Output the (x, y) coordinate of the center of the cell containing the given text.  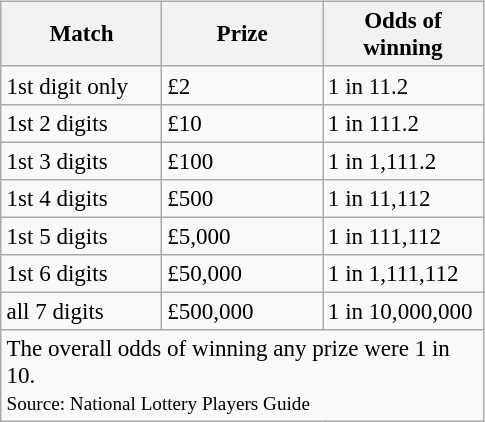
£10 (242, 123)
all 7 digits (82, 312)
1st 4 digits (82, 199)
£2 (242, 85)
1 in 1,111.2 (404, 161)
1 in 111.2 (404, 123)
Prize (242, 34)
1st 3 digits (82, 161)
1st 5 digits (82, 236)
£5,000 (242, 236)
1st 6 digits (82, 274)
£100 (242, 161)
1 in 11,112 (404, 199)
Odds of winning (404, 34)
£500,000 (242, 312)
1 in 11.2 (404, 85)
1 in 1,111,112 (404, 274)
1st 2 digits (82, 123)
£500 (242, 199)
Match (82, 34)
1st digit only (82, 85)
1 in 10,000,000 (404, 312)
£50,000 (242, 274)
1 in 111,112 (404, 236)
The overall odds of winning any prize were 1 in 10.Source: National Lottery Players Guide (242, 376)
